Search for the cell housing the specified text and yield its (X, Y) center coordinate. 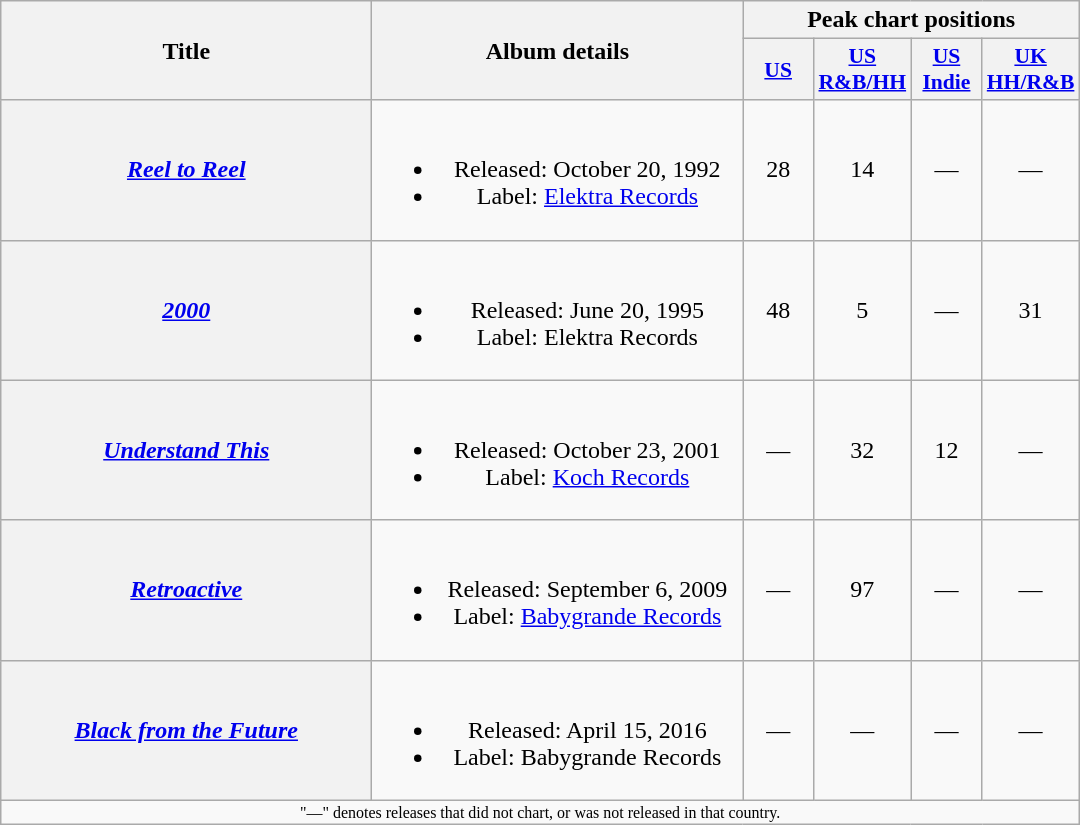
"—" denotes releases that did not chart, or was not released in that country. (540, 812)
Released: April 15, 2016Label: Babygrande Records (558, 730)
Reel to Reel (186, 170)
2000 (186, 310)
12 (946, 450)
Retroactive (186, 590)
Peak chart positions (912, 20)
Released: June 20, 1995Label: Elektra Records (558, 310)
31 (1031, 310)
US (778, 70)
US Indie (946, 70)
48 (778, 310)
Released: October 20, 1992Label: Elektra Records (558, 170)
Title (186, 50)
Released: October 23, 2001Label: Koch Records (558, 450)
28 (778, 170)
97 (862, 590)
Black from the Future (186, 730)
UK HH/R&B (1031, 70)
Album details (558, 50)
Released: September 6, 2009Label: Babygrande Records (558, 590)
14 (862, 170)
US R&B/HH (862, 70)
32 (862, 450)
5 (862, 310)
Understand This (186, 450)
